Capture the cell that displays the provided text and extract its [X, Y] central coordinate. 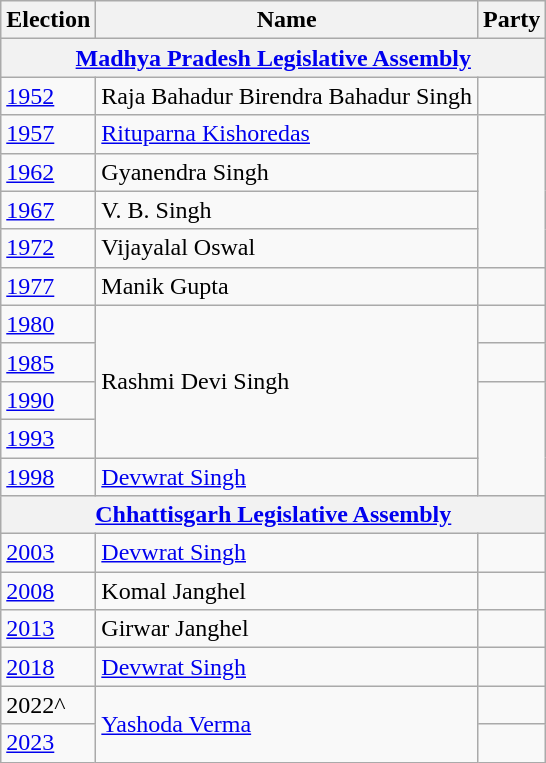
1972 [48, 248]
Manik Gupta [287, 286]
Gyanendra Singh [287, 172]
1985 [48, 362]
Yashoda Verma [287, 724]
2023 [48, 743]
Madhya Pradesh Legislative Assembly [274, 58]
2003 [48, 553]
1980 [48, 324]
2018 [48, 667]
2008 [48, 591]
1998 [48, 477]
Rituparna Kishoredas [287, 134]
Rashmi Devi Singh [287, 381]
2013 [48, 629]
1952 [48, 96]
Party [511, 20]
Chhattisgarh Legislative Assembly [274, 515]
Raja Bahadur Birendra Bahadur Singh [287, 96]
1967 [48, 210]
Komal Janghel [287, 591]
1993 [48, 438]
1977 [48, 286]
1990 [48, 400]
Vijayalal Oswal [287, 248]
1962 [48, 172]
V. B. Singh [287, 210]
1957 [48, 134]
Election [48, 20]
2022^ [48, 705]
Name [287, 20]
Girwar Janghel [287, 629]
